Search for the cell housing the specified text and yield its [X, Y] center coordinate. 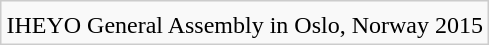
in Oslo, Norway 2015 [376, 25]
IHEYO General Assembly [135, 25]
